Provide the [X, Y] coordinate of the cell's center where the given text is located.  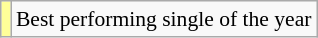
Best performing single of the year [164, 19]
